Determine the (x, y) coordinate at the center of the cell enclosing the given text.  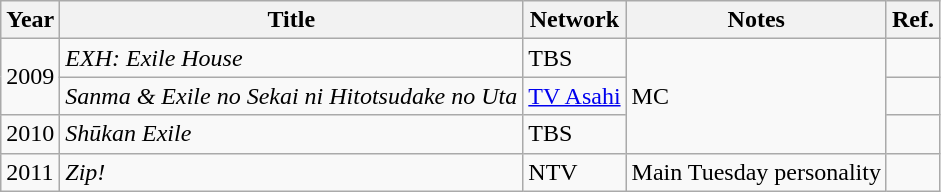
Ref. (912, 20)
2009 (30, 77)
Notes (756, 20)
TV Asahi (574, 96)
2010 (30, 134)
Network (574, 20)
Zip! (292, 172)
Title (292, 20)
EXH: Exile House (292, 58)
MC (756, 96)
NTV (574, 172)
Shūkan Exile (292, 134)
Main Tuesday personality (756, 172)
Sanma & Exile no Sekai ni Hitotsudake no Uta (292, 96)
2011 (30, 172)
Year (30, 20)
